Provide the [x, y] coordinate of the cell's center where the given text is located.  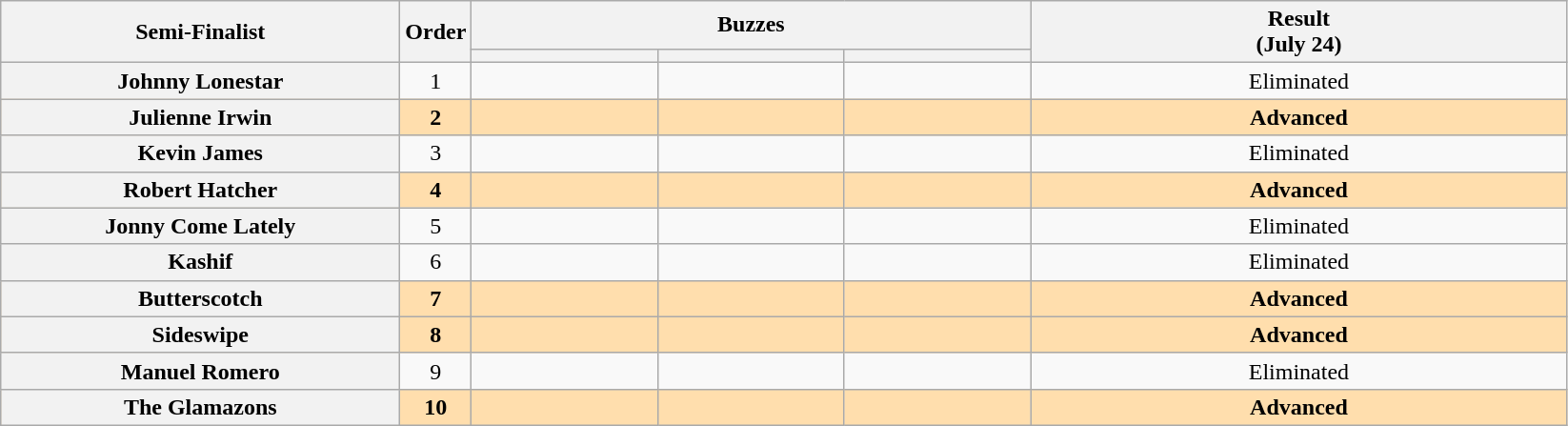
Buzzes [751, 25]
Manuel Romero [200, 371]
The Glamazons [200, 407]
6 [436, 262]
9 [436, 371]
7 [436, 298]
Johnny Lonestar [200, 81]
Robert Hatcher [200, 190]
Semi-Finalist [200, 32]
10 [436, 407]
Sideswipe [200, 335]
5 [436, 226]
Order [436, 32]
Julienne Irwin [200, 117]
Result (July 24) [1299, 32]
4 [436, 190]
Jonny Come Lately [200, 226]
3 [436, 153]
Butterscotch [200, 298]
8 [436, 335]
Kevin James [200, 153]
2 [436, 117]
Kashif [200, 262]
1 [436, 81]
